From the cell containing the given text, extract its center point as [X, Y] coordinate. 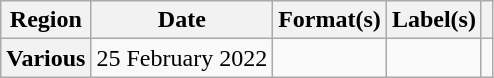
Region [46, 20]
Date [182, 20]
25 February 2022 [182, 58]
Various [46, 58]
Label(s) [434, 20]
Format(s) [330, 20]
